Output the [x, y] coordinate of the center of the cell containing the given text.  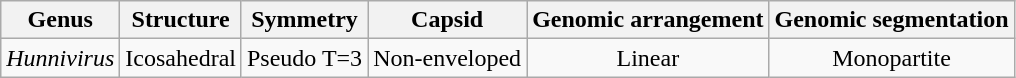
Structure [181, 20]
Monopartite [892, 58]
Capsid [448, 20]
Genomic segmentation [892, 20]
Genomic arrangement [648, 20]
Pseudo T=3 [304, 58]
Non-enveloped [448, 58]
Icosahedral [181, 58]
Linear [648, 58]
Symmetry [304, 20]
Hunnivirus [60, 58]
Genus [60, 20]
